Extract the [x, y] coordinate from the center of the cell holding the provided text.  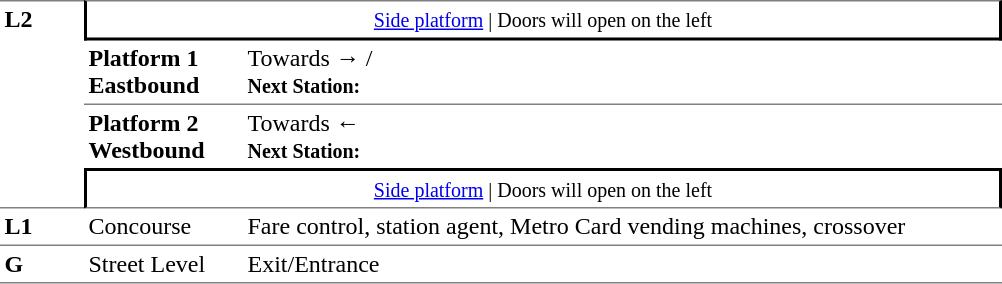
Exit/Entrance [622, 264]
Platform 2Westbound [164, 136]
Street Level [164, 264]
Platform 1Eastbound [164, 72]
L1 [42, 226]
Concourse [164, 226]
Towards ← Next Station: [622, 136]
G [42, 264]
Towards → / Next Station: [622, 72]
L2 [42, 104]
Fare control, station agent, Metro Card vending machines, crossover [622, 226]
